For the text-containing cell, return its midpoint in (x, y) coordinate format. 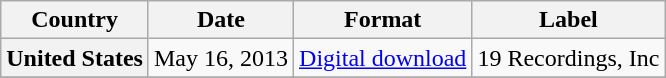
19 Recordings, Inc (568, 58)
Format (383, 20)
May 16, 2013 (220, 58)
United States (75, 58)
Digital download (383, 58)
Label (568, 20)
Date (220, 20)
Country (75, 20)
